Find where the given text appears and provide that cell's center as [X, Y] coordinate. 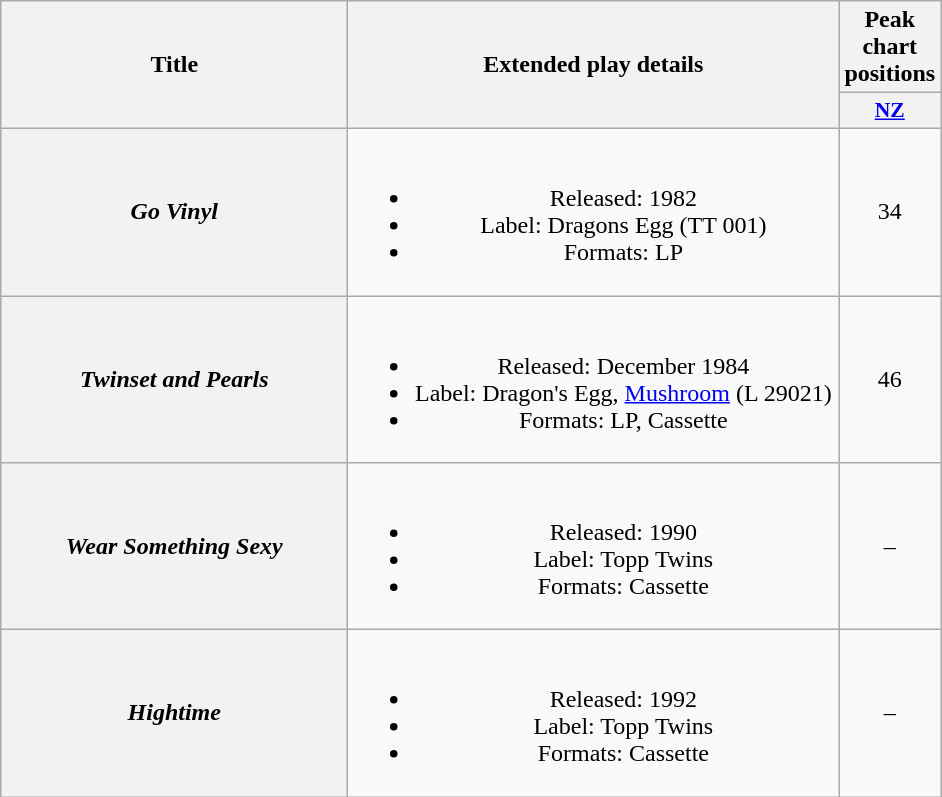
Wear Something Sexy [174, 546]
Peak chart positions [890, 47]
34 [890, 212]
Released: December 1984Label: Dragon's Egg, Mushroom (L 29021)Formats: LP, Cassette [594, 380]
Released: 1992Label: Topp TwinsFormats: Cassette [594, 714]
Extended play details [594, 65]
Title [174, 65]
46 [890, 380]
Go Vinyl [174, 212]
NZ [890, 111]
Released: 1990Label: Topp TwinsFormats: Cassette [594, 546]
Released: 1982Label: Dragons Egg (TT 001)Formats: LP [594, 212]
Twinset and Pearls [174, 380]
Hightime [174, 714]
